Return [x, y] of the center of cell containing provided text 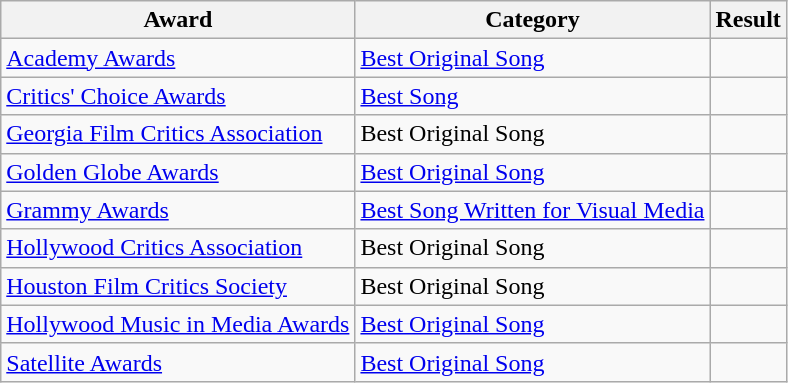
Houston Film Critics Society [178, 286]
Hollywood Music in Media Awards [178, 324]
Award [178, 20]
Golden Globe Awards [178, 172]
Grammy Awards [178, 210]
Hollywood Critics Association [178, 248]
Best Song Written for Visual Media [532, 210]
Best Song [532, 96]
Critics' Choice Awards [178, 96]
Result [748, 20]
Satellite Awards [178, 362]
Category [532, 20]
Georgia Film Critics Association [178, 134]
Academy Awards [178, 58]
